Locate the cell with the specified text and output its (x, y) center coordinate. 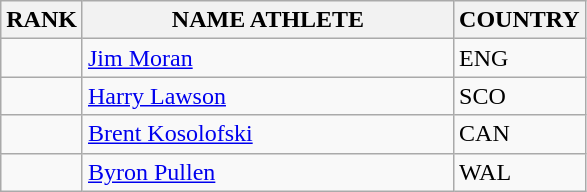
NAME ATHLETE (268, 20)
Harry Lawson (268, 96)
WAL (520, 172)
RANK (42, 20)
Jim Moran (268, 58)
COUNTRY (520, 20)
SCO (520, 96)
Byron Pullen (268, 172)
ENG (520, 58)
Brent Kosolofski (268, 134)
CAN (520, 134)
